For the text-containing cell, return its midpoint in (x, y) coordinate format. 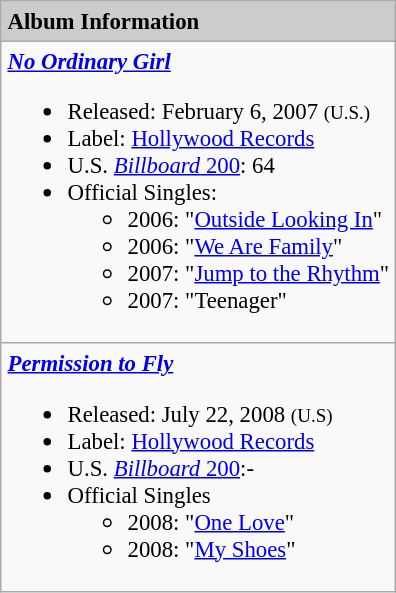
Album Information (198, 21)
Permission to FlyReleased: July 22, 2008 (U.S)Label: Hollywood RecordsU.S. Billboard 200:-Official Singles2008: "One Love"2008: "My Shoes" (198, 468)
